Extract the [x, y] coordinate from the center of the cell holding the provided text.  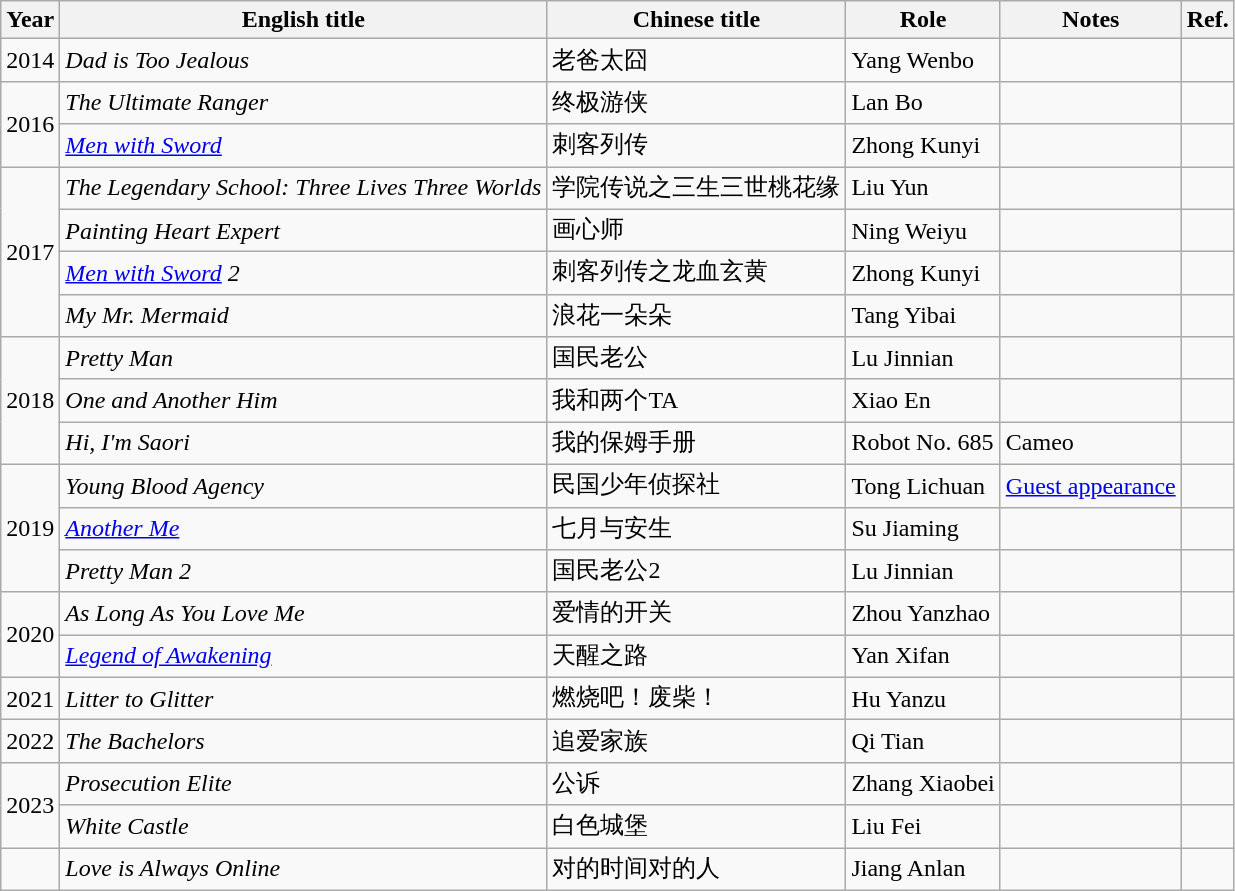
Hu Yanzu [923, 698]
Xiao En [923, 400]
Tong Lichuan [923, 486]
The Bachelors [304, 742]
Guest appearance [1090, 486]
Dad is Too Jealous [304, 60]
The Legendary School: Three Lives Three Worlds [304, 188]
国民老公2 [696, 572]
As Long As You Love Me [304, 614]
Ning Weiyu [923, 230]
Yan Xifan [923, 656]
2023 [30, 804]
Notes [1090, 20]
民国少年侦探社 [696, 486]
2014 [30, 60]
Year [30, 20]
Legend of Awakening [304, 656]
Painting Heart Expert [304, 230]
Robot No. 685 [923, 444]
白色城堡 [696, 826]
Cameo [1090, 444]
Chinese title [696, 20]
我和两个TA [696, 400]
White Castle [304, 826]
Zhou Yanzhao [923, 614]
画心师 [696, 230]
老爸太囧 [696, 60]
Love is Always Online [304, 870]
Litter to Glitter [304, 698]
Lan Bo [923, 102]
Men with Sword [304, 146]
燃烧吧！废柴！ [696, 698]
Su Jiaming [923, 528]
2022 [30, 742]
2017 [30, 251]
Pretty Man 2 [304, 572]
Ref. [1208, 20]
2020 [30, 634]
Another Me [304, 528]
Liu Fei [923, 826]
Qi Tian [923, 742]
Role [923, 20]
English title [304, 20]
刺客列传 [696, 146]
天醒之路 [696, 656]
刺客列传之龙血玄黄 [696, 274]
2019 [30, 528]
终极游侠 [696, 102]
Men with Sword 2 [304, 274]
七月与安生 [696, 528]
Yang Wenbo [923, 60]
浪花一朵朵 [696, 316]
Prosecution Elite [304, 784]
我的保姆手册 [696, 444]
Liu Yun [923, 188]
公诉 [696, 784]
Zhang Xiaobei [923, 784]
My Mr. Mermaid [304, 316]
Pretty Man [304, 358]
2021 [30, 698]
Young Blood Agency [304, 486]
国民老公 [696, 358]
Hi, I'm Saori [304, 444]
2018 [30, 401]
Tang Yibai [923, 316]
对的时间对的人 [696, 870]
The Ultimate Ranger [304, 102]
One and Another Him [304, 400]
学院传说之三生三世桃花缘 [696, 188]
Jiang Anlan [923, 870]
2016 [30, 124]
爱情的开关 [696, 614]
追爱家族 [696, 742]
